Return (x, y) of the center of cell containing provided text 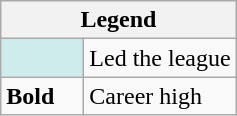
Bold (42, 96)
Legend (118, 20)
Led the league (160, 58)
Career high (160, 96)
